Locate the cell with the specified text and output its (x, y) center coordinate. 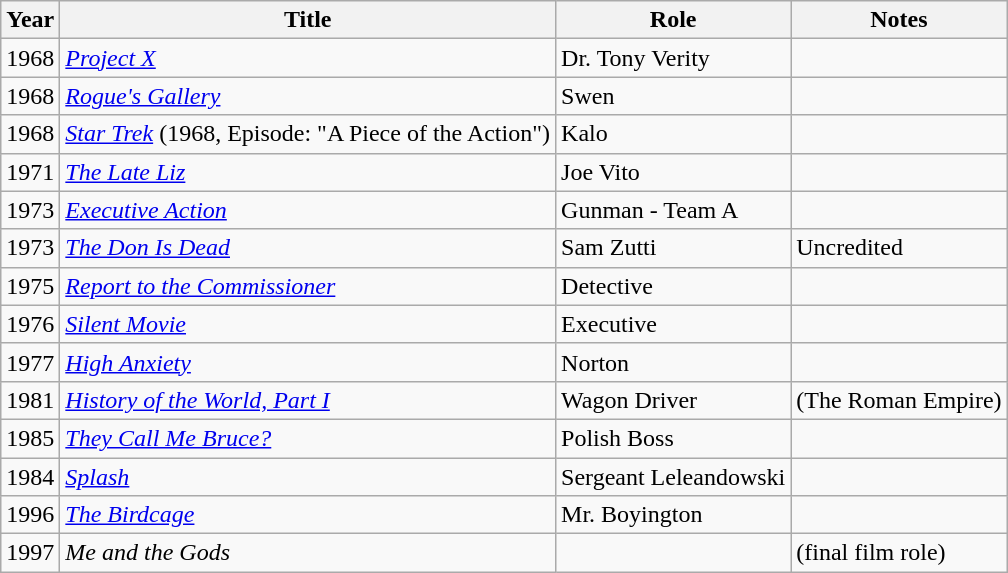
(The Roman Empire) (899, 400)
Uncredited (899, 248)
1975 (30, 286)
(final film role) (899, 553)
Year (30, 20)
Joe Vito (674, 172)
1971 (30, 172)
Notes (899, 20)
The Birdcage (308, 515)
The Don Is Dead (308, 248)
Me and the Gods (308, 553)
Polish Boss (674, 438)
Star Trek (1968, Episode: "A Piece of the Action") (308, 134)
Kalo (674, 134)
Role (674, 20)
The Late Liz (308, 172)
1997 (30, 553)
Splash (308, 477)
1977 (30, 362)
Executive (674, 324)
1976 (30, 324)
Report to the Commissioner (308, 286)
Gunman - Team A (674, 210)
Rogue's Gallery (308, 96)
Title (308, 20)
Swen (674, 96)
1984 (30, 477)
Sergeant Leleandowski (674, 477)
1985 (30, 438)
1981 (30, 400)
Detective (674, 286)
Project X (308, 58)
Executive Action (308, 210)
1996 (30, 515)
They Call Me Bruce? (308, 438)
History of the World, Part I (308, 400)
Mr. Boyington (674, 515)
Dr. Tony Verity (674, 58)
Norton (674, 362)
High Anxiety (308, 362)
Wagon Driver (674, 400)
Silent Movie (308, 324)
Sam Zutti (674, 248)
